Detect which cell encompasses the target text, then output its [X, Y] center coordinate. 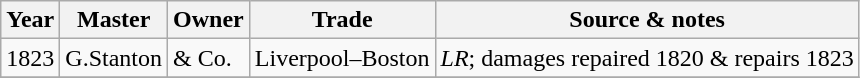
Year [30, 20]
G.Stanton [114, 58]
& Co. [209, 58]
Trade [342, 20]
Liverpool–Boston [342, 58]
Owner [209, 20]
Master [114, 20]
LR; damages repaired 1820 & repairs 1823 [647, 58]
Source & notes [647, 20]
1823 [30, 58]
